Capture the cell that displays the provided text and extract its [x, y] central coordinate. 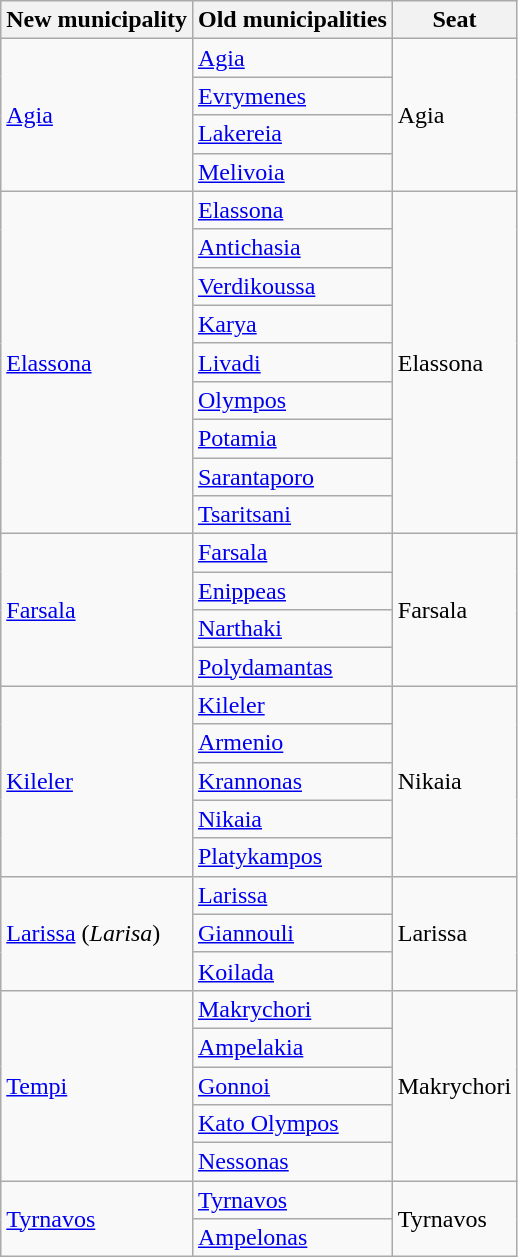
Enippeas [292, 591]
Tempi [97, 1085]
Old municipalities [292, 20]
Antichasia [292, 248]
Tsaritsani [292, 515]
Melivoia [292, 172]
Giannouli [292, 933]
Potamia [292, 438]
Evrymenes [292, 96]
Seat [454, 20]
New municipality [97, 20]
Polydamantas [292, 667]
Nessonas [292, 1162]
Ampelonas [292, 1238]
Karya [292, 324]
Ampelakia [292, 1047]
Gonnoi [292, 1085]
Krannonas [292, 781]
Lakereia [292, 134]
Armenio [292, 743]
Livadi [292, 362]
Sarantaporo [292, 477]
Platykampos [292, 857]
Narthaki [292, 629]
Larissa (Larisa) [97, 933]
Olympos [292, 400]
Koilada [292, 971]
Kato Olympos [292, 1124]
Verdikoussa [292, 286]
